From the cell containing the given text, extract its center point as (X, Y) coordinate. 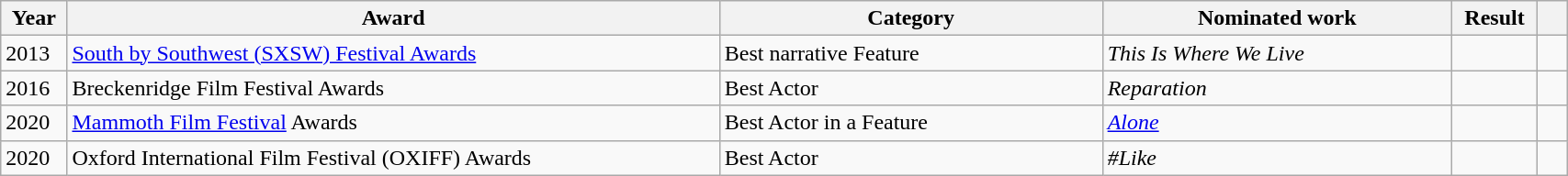
Year (34, 18)
Best narrative Feature (911, 53)
Reparation (1277, 88)
2016 (34, 88)
#Like (1277, 158)
Breckenridge Film Festival Awards (393, 88)
Result (1494, 18)
Mammoth Film Festival Awards (393, 123)
Alone (1277, 123)
Category (911, 18)
2013 (34, 53)
Nominated work (1277, 18)
South by Southwest (SXSW) Festival Awards (393, 53)
Oxford International Film Festival (OXIFF) Awards (393, 158)
Best Actor in a Feature (911, 123)
This Is Where We Live (1277, 53)
Award (393, 18)
